For the text-containing cell, return its midpoint in (X, Y) coordinate format. 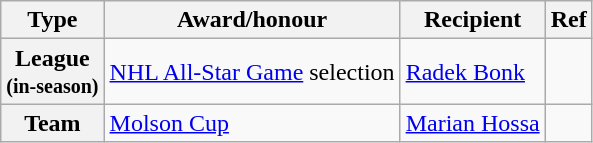
Team (52, 123)
Type (52, 20)
Molson Cup (252, 123)
Marian Hossa (472, 123)
Ref (568, 20)
Radek Bonk (472, 72)
Award/honour (252, 20)
Recipient (472, 20)
NHL All-Star Game selection (252, 72)
League(in-season) (52, 72)
